Return [x, y] of the center of cell containing provided text 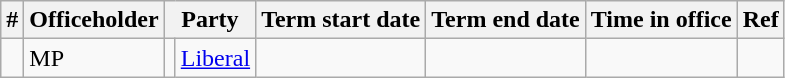
Term end date [506, 20]
Term start date [341, 20]
Party [210, 20]
Time in office [661, 20]
Liberal [215, 58]
# [12, 20]
Ref [760, 20]
Officeholder [94, 20]
MP [94, 58]
